Identify which cell holds the provided text, then report its [x, y] central coordinate. 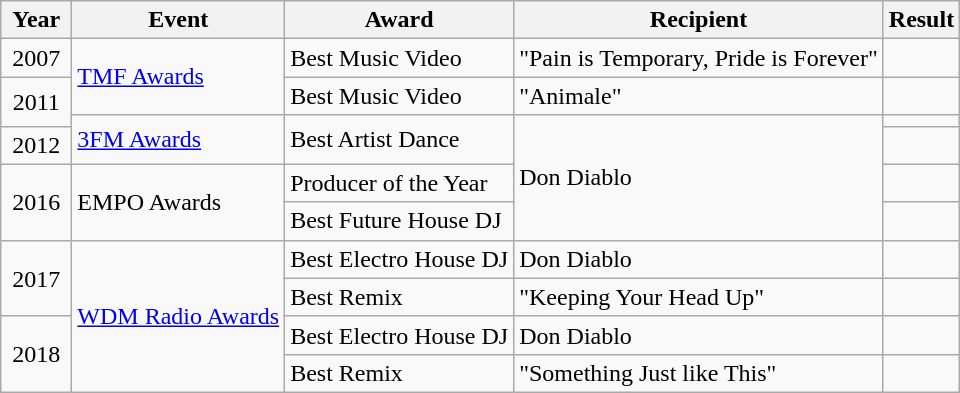
"Animale" [699, 96]
2016 [36, 202]
Recipient [699, 20]
2017 [36, 278]
WDM Radio Awards [178, 316]
"Something Just like This" [699, 373]
Award [400, 20]
2007 [36, 58]
Year [36, 20]
"Pain is Temporary, Pride is Forever" [699, 58]
"Keeping Your Head Up" [699, 297]
Result [921, 20]
EMPO Awards [178, 202]
Event [178, 20]
Best Artist Dance [400, 140]
Producer of the Year [400, 183]
3FM Awards [178, 140]
Best Future House DJ [400, 221]
2011 [36, 102]
2018 [36, 354]
TMF Awards [178, 77]
2012 [36, 145]
